Identify which cell holds the provided text, then report its (x, y) central coordinate. 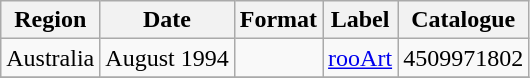
Region (50, 20)
Date (167, 20)
August 1994 (167, 58)
Catalogue (464, 20)
Label (360, 20)
Australia (50, 58)
Format (278, 20)
4509971802 (464, 58)
rooArt (360, 58)
